Determine the (x, y) coordinate at the center of the cell enclosing the given text.  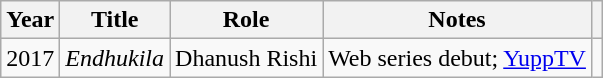
Web series debut; YuppTV (458, 58)
Endhukila (115, 58)
2017 (30, 58)
Dhanush Rishi (246, 58)
Notes (458, 20)
Year (30, 20)
Title (115, 20)
Role (246, 20)
